Determine the [X, Y] coordinate at the center of the cell enclosing the given text.  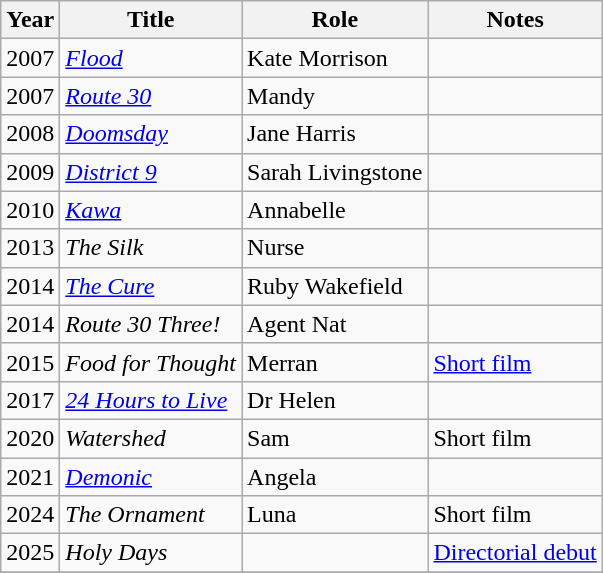
Notes [515, 20]
2008 [30, 134]
Dr Helen [335, 400]
Role [335, 20]
Sarah Livingstone [335, 172]
Jane Harris [335, 134]
The Ornament [151, 515]
Year [30, 20]
2024 [30, 515]
2010 [30, 210]
24 Hours to Live [151, 400]
District 9 [151, 172]
2013 [30, 248]
Mandy [335, 96]
Agent Nat [335, 324]
The Silk [151, 248]
2009 [30, 172]
Holy Days [151, 553]
Title [151, 20]
The Cure [151, 286]
Directorial debut [515, 553]
Watershed [151, 438]
Kawa [151, 210]
Kate Morrison [335, 58]
Luna [335, 515]
Demonic [151, 477]
Food for Thought [151, 362]
Doomsday [151, 134]
Angela [335, 477]
2021 [30, 477]
Route 30 Three! [151, 324]
Ruby Wakefield [335, 286]
2025 [30, 553]
Nurse [335, 248]
Flood [151, 58]
2020 [30, 438]
Sam [335, 438]
2015 [30, 362]
Annabelle [335, 210]
2017 [30, 400]
Merran [335, 362]
Route 30 [151, 96]
